Scan for the cell matching the given text and deliver its (x, y) coordinate at center. 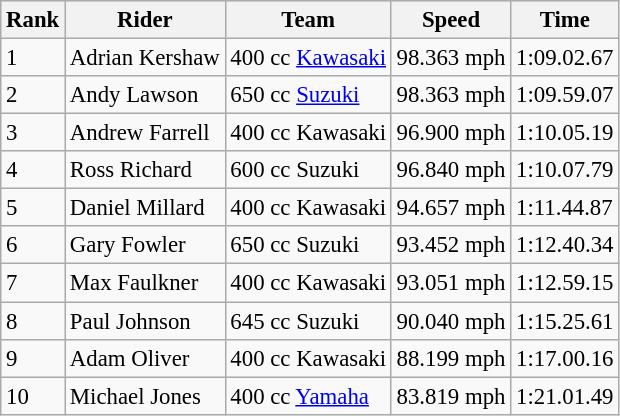
1:10.05.19 (565, 133)
8 (33, 321)
5 (33, 208)
9 (33, 358)
Gary Fowler (146, 245)
93.051 mph (450, 283)
90.040 mph (450, 321)
Speed (450, 20)
94.657 mph (450, 208)
1:12.59.15 (565, 283)
645 cc Suzuki (308, 321)
2 (33, 95)
Daniel Millard (146, 208)
1:11.44.87 (565, 208)
1:09.02.67 (565, 58)
Ross Richard (146, 170)
83.819 mph (450, 396)
7 (33, 283)
Max Faulkner (146, 283)
1:09.59.07 (565, 95)
4 (33, 170)
Team (308, 20)
Time (565, 20)
Rank (33, 20)
Paul Johnson (146, 321)
3 (33, 133)
1:12.40.34 (565, 245)
Andy Lawson (146, 95)
1:15.25.61 (565, 321)
1 (33, 58)
400 cc Yamaha (308, 396)
Adrian Kershaw (146, 58)
96.900 mph (450, 133)
Michael Jones (146, 396)
600 cc Suzuki (308, 170)
93.452 mph (450, 245)
1:21.01.49 (565, 396)
88.199 mph (450, 358)
1:10.07.79 (565, 170)
96.840 mph (450, 170)
6 (33, 245)
1:17.00.16 (565, 358)
Andrew Farrell (146, 133)
10 (33, 396)
Rider (146, 20)
Adam Oliver (146, 358)
